Search for the cell housing the specified text and yield its (X, Y) center coordinate. 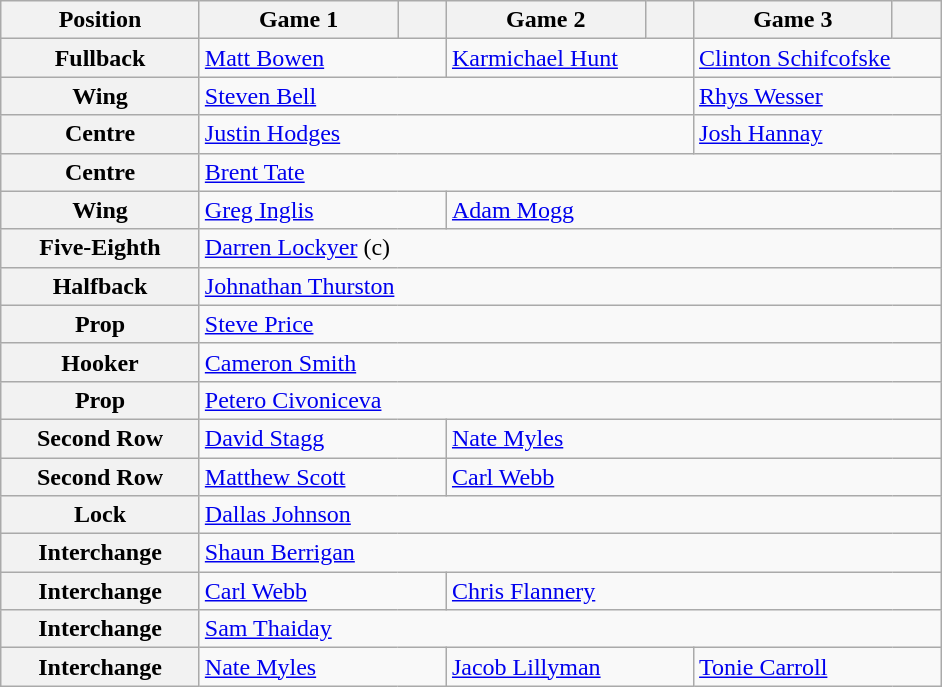
Position (100, 20)
Clinton Schifcofske (818, 58)
Karmichael Hunt (570, 58)
David Stagg (322, 438)
Five-Eighth (100, 248)
Sam Thaiday (570, 629)
Game 3 (794, 20)
Josh Hannay (818, 134)
Adam Mogg (693, 210)
Steve Price (570, 324)
Darren Lockyer (c) (570, 248)
Justin Hodges (446, 134)
Greg Inglis (322, 210)
Shaun Berrigan (570, 553)
Jacob Lillyman (570, 667)
Tonie Carroll (818, 667)
Petero Civoniceva (570, 400)
Game 2 (546, 20)
Matthew Scott (322, 477)
Lock (100, 515)
Halfback (100, 286)
Fullback (100, 58)
Chris Flannery (693, 591)
Johnathan Thurston (570, 286)
Cameron Smith (570, 362)
Matt Bowen (322, 58)
Rhys Wesser (818, 96)
Steven Bell (446, 96)
Hooker (100, 362)
Dallas Johnson (570, 515)
Game 1 (298, 20)
Brent Tate (570, 172)
